Return [x, y] of the center of cell containing provided text 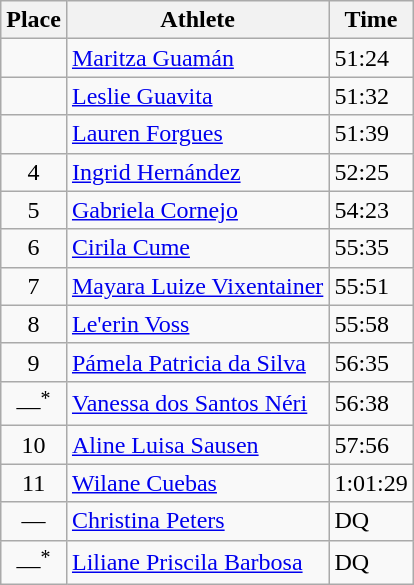
4 [34, 172]
Lauren Forgues [197, 134]
Leslie Guavita [197, 96]
Gabriela Cornejo [197, 210]
7 [34, 286]
Maritza Guamán [197, 58]
54:23 [371, 210]
Le'erin Voss [197, 324]
Christina Peters [197, 521]
51:24 [371, 58]
Pámela Patricia da Silva [197, 362]
Vanessa dos Santos Néri [197, 404]
9 [34, 362]
Ingrid Hernández [197, 172]
55:51 [371, 286]
55:58 [371, 324]
11 [34, 483]
52:25 [371, 172]
57:56 [371, 445]
51:32 [371, 96]
51:39 [371, 134]
Place [34, 20]
Wilane Cuebas [197, 483]
6 [34, 248]
56:38 [371, 404]
56:35 [371, 362]
Aline Luisa Sausen [197, 445]
1:01:29 [371, 483]
Time [371, 20]
10 [34, 445]
Liliane Priscila Barbosa [197, 562]
5 [34, 210]
Athlete [197, 20]
Cirila Cume [197, 248]
— [34, 521]
Mayara Luize Vixentainer [197, 286]
8 [34, 324]
55:35 [371, 248]
